Search for the cell housing the specified text and yield its [X, Y] center coordinate. 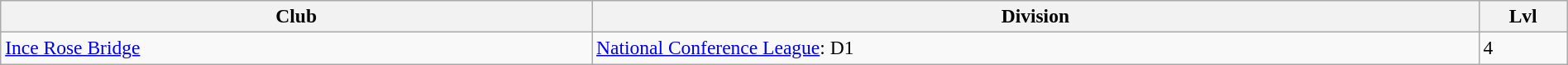
Lvl [1523, 16]
Division [1035, 16]
National Conference League: D1 [1035, 47]
4 [1523, 47]
Club [296, 16]
Ince Rose Bridge [296, 47]
